Locate the cell with the specified text and output its (X, Y) center coordinate. 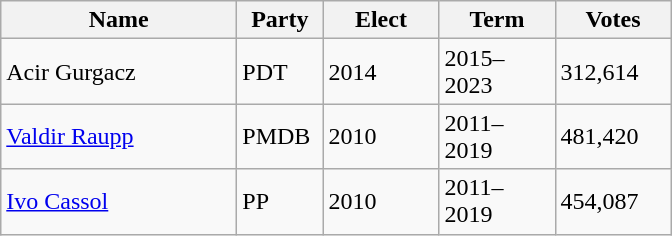
454,087 (613, 202)
PDT (280, 72)
Term (497, 20)
Name (119, 20)
312,614 (613, 72)
Party (280, 20)
Ivo Cassol (119, 202)
PMDB (280, 136)
2014 (381, 72)
Elect (381, 20)
Acir Gurgacz (119, 72)
2015–2023 (497, 72)
Valdir Raupp (119, 136)
481,420 (613, 136)
PP (280, 202)
Votes (613, 20)
